Provide the [x, y] coordinate of the cell's center where the given text is located.  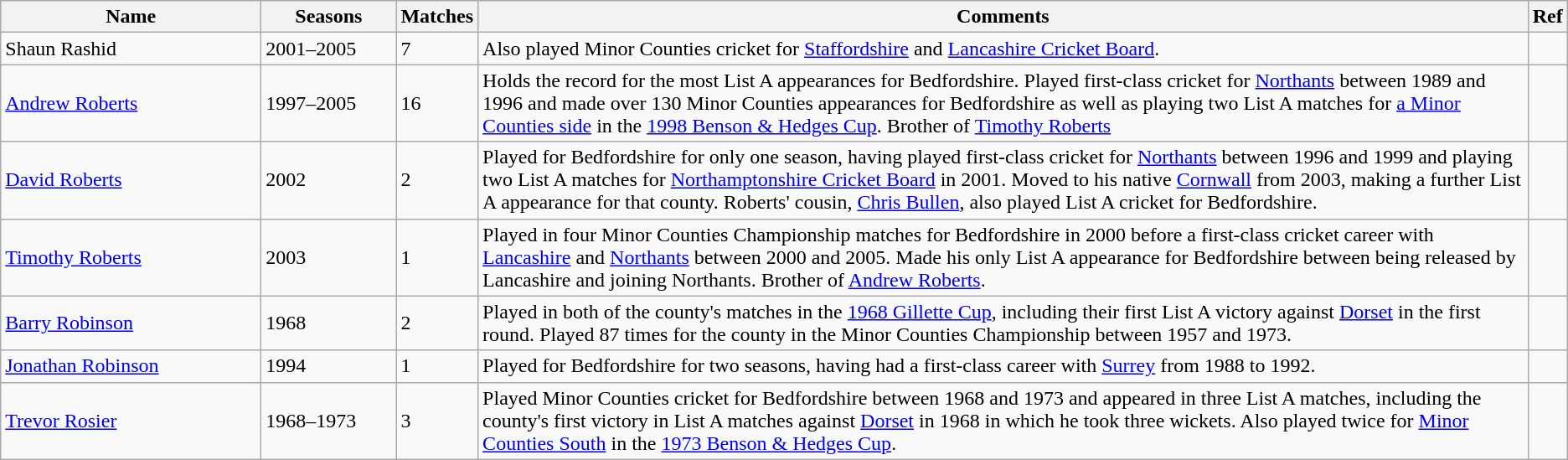
Trevor Rosier [131, 421]
1968–1973 [328, 421]
Ref [1548, 17]
3 [437, 421]
Shaun Rashid [131, 49]
Jonathan Robinson [131, 366]
Comments [1003, 17]
1997–2005 [328, 103]
Timothy Roberts [131, 257]
Barry Robinson [131, 323]
Andrew Roberts [131, 103]
Also played Minor Counties cricket for Staffordshire and Lancashire Cricket Board. [1003, 49]
2001–2005 [328, 49]
Matches [437, 17]
1968 [328, 323]
David Roberts [131, 180]
Seasons [328, 17]
Name [131, 17]
16 [437, 103]
Played for Bedfordshire for two seasons, having had a first-class career with Surrey from 1988 to 1992. [1003, 366]
2002 [328, 180]
2003 [328, 257]
7 [437, 49]
1994 [328, 366]
